Find where the given text appears and provide that cell's center as [X, Y] coordinate. 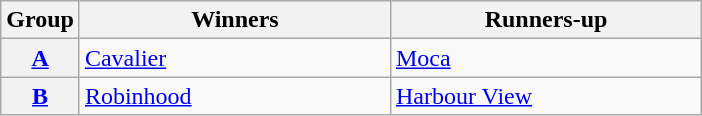
Winners [234, 20]
Cavalier [234, 58]
Runners-up [546, 20]
A [40, 58]
B [40, 96]
Harbour View [546, 96]
Group [40, 20]
Robinhood [234, 96]
Moca [546, 58]
